For the text-containing cell, return its midpoint in (X, Y) coordinate format. 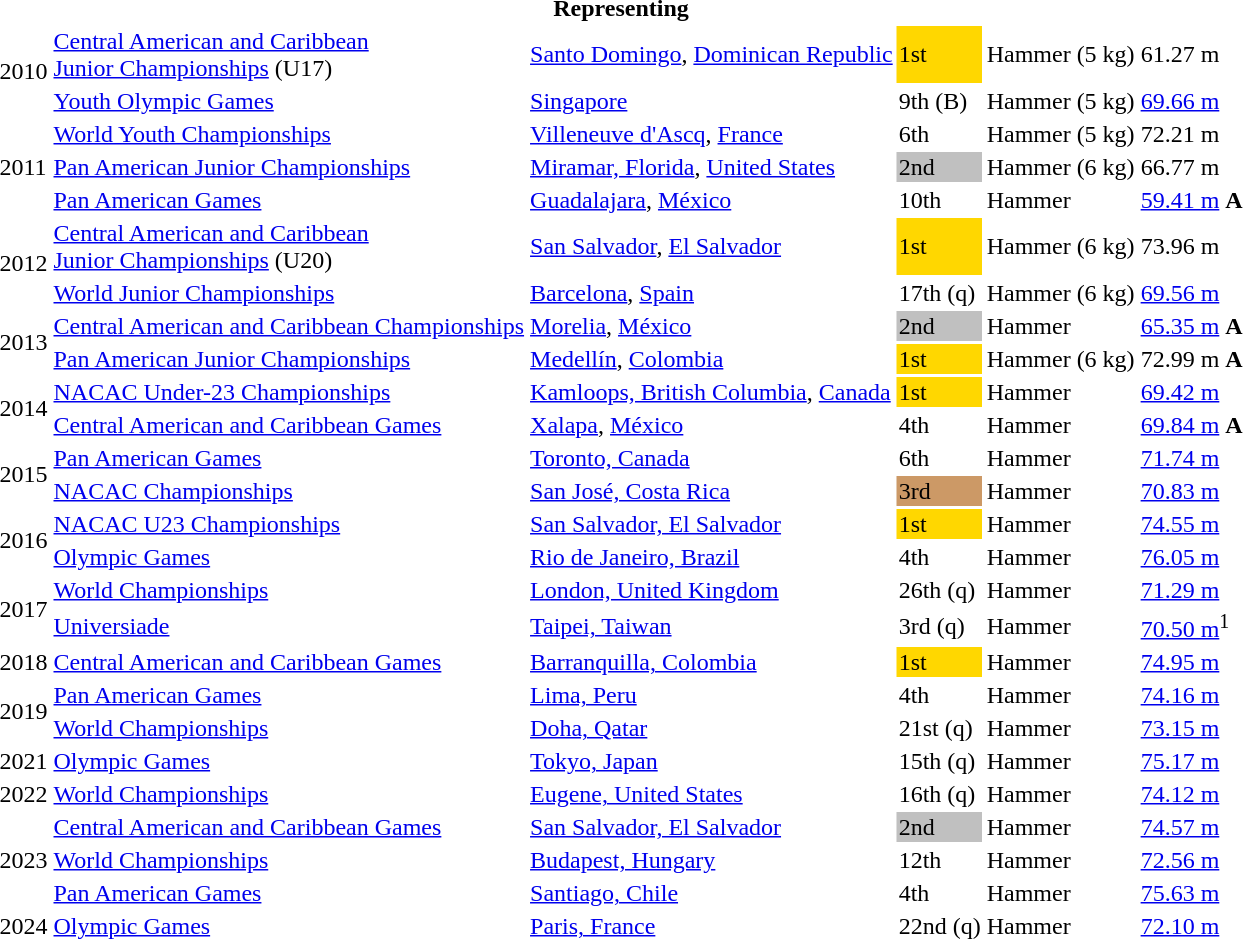
Santiago, Chile (712, 893)
12th (940, 860)
3rd (940, 491)
London, United Kingdom (712, 590)
21st (q) (940, 728)
Youth Olympic Games (289, 101)
Santo Domingo, Dominican Republic (712, 54)
3rd (q) (940, 626)
World Youth Championships (289, 134)
9th (B) (940, 101)
Budapest, Hungary (712, 860)
Barcelona, Spain (712, 293)
NACAC Championships (289, 491)
Kamloops, British Columbia, Canada (712, 392)
Barranquilla, Colombia (712, 662)
Lima, Peru (712, 695)
10th (940, 200)
15th (q) (940, 761)
Guadalajara, México (712, 200)
Taipei, Taiwan (712, 626)
Eugene, United States (712, 794)
Central American and Caribbean Championships (289, 326)
Xalapa, México (712, 425)
World Junior Championships (289, 293)
Singapore (712, 101)
26th (q) (940, 590)
16th (q) (940, 794)
Morelia, México (712, 326)
NACAC U23 Championships (289, 524)
Villeneuve d'Ascq, France (712, 134)
Rio de Janeiro, Brazil (712, 557)
Medellín, Colombia (712, 359)
Universiade (289, 626)
NACAC Under-23 Championships (289, 392)
Doha, Qatar (712, 728)
Central American and CaribbeanJunior Championships (U20) (289, 246)
Miramar, Florida, United States (712, 167)
San José, Costa Rica (712, 491)
Tokyo, Japan (712, 761)
Central American and CaribbeanJunior Championships (U17) (289, 54)
17th (q) (940, 293)
Toronto, Canada (712, 458)
